Return (X, Y) of the center of cell containing provided text 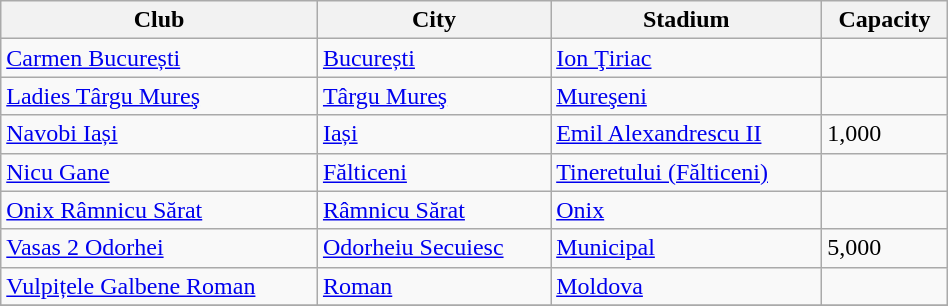
Odorheiu Secuiesc (434, 248)
1,000 (884, 134)
Emil Alexandrescu II (686, 134)
Vasas 2 Odorhei (160, 248)
Stadium (686, 20)
Mureşeni (686, 96)
Roman (434, 286)
5,000 (884, 248)
City (434, 20)
Club (160, 20)
Municipal (686, 248)
Moldova (686, 286)
Ladies Târgu Mureş (160, 96)
Nicu Gane (160, 172)
Târgu Mureş (434, 96)
București (434, 58)
Capacity (884, 20)
Iași (434, 134)
Onix Râmnicu Sărat (160, 210)
Ion Ţiriac (686, 58)
Onix (686, 210)
Râmnicu Sărat (434, 210)
Carmen București (160, 58)
Fălticeni (434, 172)
Tineretului (Fălticeni) (686, 172)
Vulpițele Galbene Roman (160, 286)
Navobi Iași (160, 134)
